Return (x, y) of the center of cell containing provided text 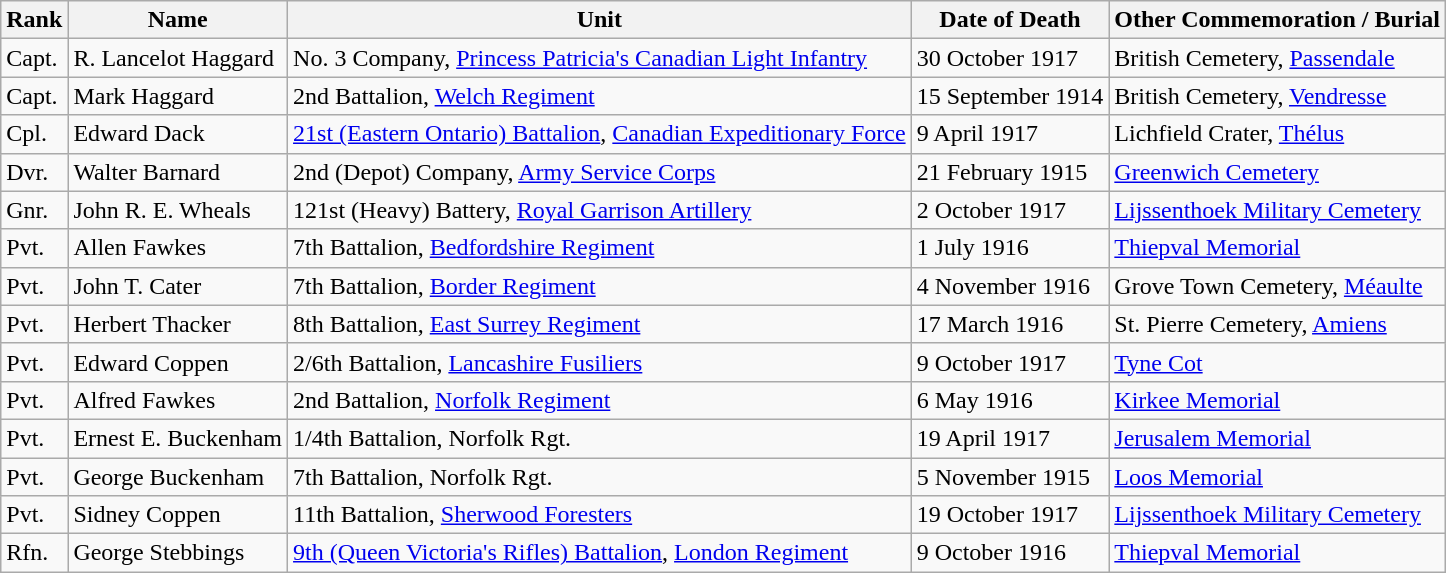
2nd Battalion, Norfolk Regiment (600, 400)
Tyne Cot (1278, 362)
19 October 1917 (1010, 515)
2 October 1917 (1010, 210)
9th (Queen Victoria's Rifles) Battalion, London Regiment (600, 553)
19 April 1917 (1010, 438)
21st (Eastern Ontario) Battalion, Canadian Expeditionary Force (600, 134)
1/4th Battalion, Norfolk Rgt. (600, 438)
9 October 1917 (1010, 362)
Kirkee Memorial (1278, 400)
Rfn. (34, 553)
Lichfield Crater, Thélus (1278, 134)
4 November 1916 (1010, 286)
George Buckenham (178, 477)
Sidney Coppen (178, 515)
Date of Death (1010, 20)
9 October 1916 (1010, 553)
Ernest E. Buckenham (178, 438)
George Stebbings (178, 553)
8th Battalion, East Surrey Regiment (600, 324)
Jerusalem Memorial (1278, 438)
15 September 1914 (1010, 96)
Unit (600, 20)
Mark Haggard (178, 96)
30 October 1917 (1010, 58)
Alfred Fawkes (178, 400)
5 November 1915 (1010, 477)
Herbert Thacker (178, 324)
Name (178, 20)
Other Commemoration / Burial (1278, 20)
6 May 1916 (1010, 400)
Walter Barnard (178, 172)
Rank (34, 20)
John T. Cater (178, 286)
No. 3 Company, Princess Patricia's Canadian Light Infantry (600, 58)
Grove Town Cemetery, Méaulte (1278, 286)
British Cemetery, Passendale (1278, 58)
7th Battalion, Bedfordshire Regiment (600, 248)
Greenwich Cemetery (1278, 172)
Loos Memorial (1278, 477)
2/6th Battalion, Lancashire Fusiliers (600, 362)
Allen Fawkes (178, 248)
St. Pierre Cemetery, Amiens (1278, 324)
9 April 1917 (1010, 134)
2nd (Depot) Company, Army Service Corps (600, 172)
Edward Coppen (178, 362)
21 February 1915 (1010, 172)
7th Battalion, Border Regiment (600, 286)
Gnr. (34, 210)
Edward Dack (178, 134)
121st (Heavy) Battery, Royal Garrison Artillery (600, 210)
Cpl. (34, 134)
11th Battalion, Sherwood Foresters (600, 515)
1 July 1916 (1010, 248)
John R. E. Wheals (178, 210)
2nd Battalion, Welch Regiment (600, 96)
Dvr. (34, 172)
British Cemetery, Vendresse (1278, 96)
17 March 1916 (1010, 324)
R. Lancelot Haggard (178, 58)
7th Battalion, Norfolk Rgt. (600, 477)
